Extract the (x, y) coordinate from the center of the cell holding the provided text.  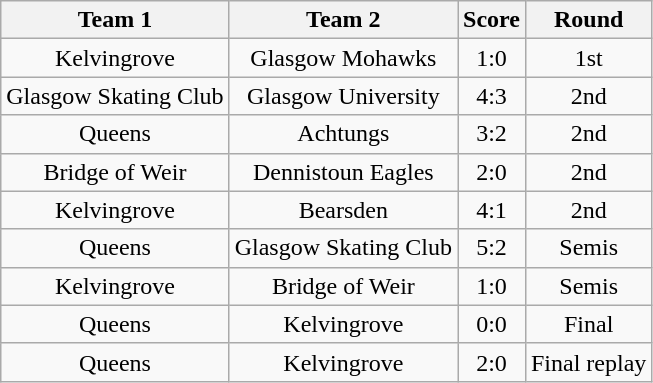
Bearsden (343, 210)
4:1 (492, 210)
Glasgow University (343, 96)
3:2 (492, 134)
Score (492, 20)
Achtungs (343, 134)
Final (588, 324)
Team 2 (343, 20)
Glasgow Mohawks (343, 58)
Dennistoun Eagles (343, 172)
Final replay (588, 362)
Team 1 (115, 20)
1st (588, 58)
5:2 (492, 248)
Round (588, 20)
4:3 (492, 96)
0:0 (492, 324)
